Detect which cell encompasses the target text, then output its (X, Y) center coordinate. 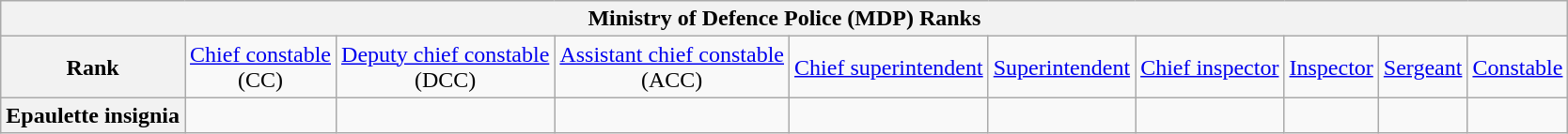
Constable (1517, 67)
Chief superintendent (889, 67)
Superintendent (1061, 67)
Sergeant (1423, 67)
Rank (93, 67)
Epaulette insignia (93, 115)
Chief inspector (1210, 67)
Inspector (1331, 67)
Chief constable(CC) (261, 67)
Assistant chief constable(ACC) (672, 67)
Ministry of Defence Police (MDP) Ranks (784, 19)
Deputy chief constable(DCC) (446, 67)
